Identify which cell holds the provided text, then report its (X, Y) central coordinate. 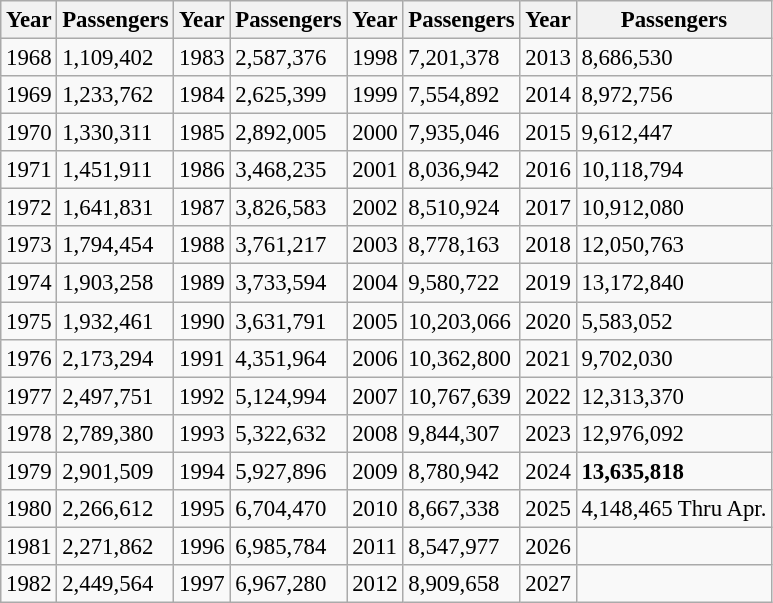
9,612,447 (674, 133)
8,972,756 (674, 95)
3,631,791 (288, 321)
3,761,217 (288, 245)
10,767,639 (462, 396)
1,451,911 (116, 170)
2,173,294 (116, 358)
6,985,784 (288, 546)
2014 (548, 95)
4,148,465 Thru Apr. (674, 509)
1992 (202, 396)
1968 (29, 58)
6,704,470 (288, 509)
2025 (548, 509)
2,789,380 (116, 433)
8,510,924 (462, 208)
12,313,370 (674, 396)
9,580,722 (462, 283)
2,271,862 (116, 546)
1977 (29, 396)
2011 (375, 546)
10,118,794 (674, 170)
8,036,942 (462, 170)
1984 (202, 95)
1,233,762 (116, 95)
9,702,030 (674, 358)
1994 (202, 471)
7,201,378 (462, 58)
1973 (29, 245)
1995 (202, 509)
1980 (29, 509)
8,686,530 (674, 58)
1971 (29, 170)
1969 (29, 95)
10,362,800 (462, 358)
1987 (202, 208)
9,844,307 (462, 433)
2,449,564 (116, 584)
1988 (202, 245)
2019 (548, 283)
2026 (548, 546)
1970 (29, 133)
5,124,994 (288, 396)
3,826,583 (288, 208)
5,322,632 (288, 433)
2024 (548, 471)
1999 (375, 95)
2018 (548, 245)
2012 (375, 584)
2015 (548, 133)
13,172,840 (674, 283)
2004 (375, 283)
7,554,892 (462, 95)
3,468,235 (288, 170)
2002 (375, 208)
1,932,461 (116, 321)
8,778,163 (462, 245)
8,667,338 (462, 509)
2021 (548, 358)
2,625,399 (288, 95)
1983 (202, 58)
2023 (548, 433)
1996 (202, 546)
1,109,402 (116, 58)
2006 (375, 358)
1,903,258 (116, 283)
4,351,964 (288, 358)
2010 (375, 509)
5,583,052 (674, 321)
3,733,594 (288, 283)
2017 (548, 208)
2022 (548, 396)
1,641,831 (116, 208)
1975 (29, 321)
2001 (375, 170)
1982 (29, 584)
10,203,066 (462, 321)
2009 (375, 471)
2005 (375, 321)
1985 (202, 133)
8,547,977 (462, 546)
2003 (375, 245)
2,892,005 (288, 133)
1997 (202, 584)
1,330,311 (116, 133)
1974 (29, 283)
2,901,509 (116, 471)
2008 (375, 433)
6,967,280 (288, 584)
1989 (202, 283)
8,780,942 (462, 471)
7,935,046 (462, 133)
1976 (29, 358)
10,912,080 (674, 208)
1978 (29, 433)
2,587,376 (288, 58)
1981 (29, 546)
1993 (202, 433)
2,497,751 (116, 396)
2027 (548, 584)
1990 (202, 321)
1991 (202, 358)
2,266,612 (116, 509)
2020 (548, 321)
13,635,818 (674, 471)
1972 (29, 208)
8,909,658 (462, 584)
5,927,896 (288, 471)
12,976,092 (674, 433)
1979 (29, 471)
2016 (548, 170)
2007 (375, 396)
2000 (375, 133)
1986 (202, 170)
1998 (375, 58)
2013 (548, 58)
1,794,454 (116, 245)
12,050,763 (674, 245)
